Scan for the cell matching the given text and deliver its [X, Y] coordinate at center. 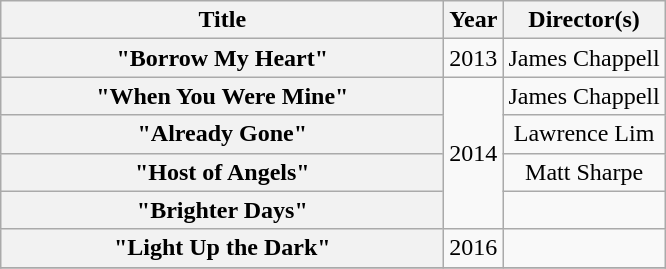
Matt Sharpe [584, 172]
Lawrence Lim [584, 134]
"Borrow My Heart" [222, 58]
2016 [474, 248]
"Light Up the Dark" [222, 248]
"Already Gone" [222, 134]
"Host of Angels" [222, 172]
"When You Were Mine" [222, 96]
Year [474, 20]
Director(s) [584, 20]
Title [222, 20]
"Brighter Days" [222, 210]
2013 [474, 58]
2014 [474, 153]
